Identify which cell holds the provided text, then report its [x, y] central coordinate. 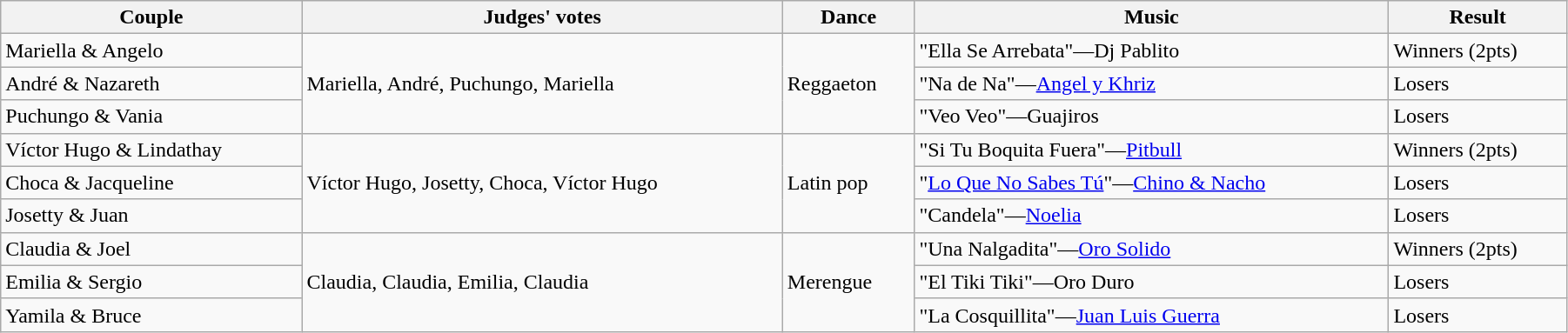
Emilia & Sergio [151, 282]
Claudia & Joel [151, 249]
"La Cosquillita"—Juan Luis Guerra [1152, 315]
André & Nazareth [151, 83]
Music [1152, 17]
Claudia, Claudia, Emilia, Claudia [542, 282]
Josetty & Juan [151, 216]
Yamila & Bruce [151, 315]
Choca & Jacqueline [151, 183]
Víctor Hugo & Lindathay [151, 150]
Puchungo & Vania [151, 117]
"Na de Na"—Angel y Khriz [1152, 83]
Mariella, André, Puchungo, Mariella [542, 83]
"Si Tu Boquita Fuera"—Pitbull [1152, 150]
Dance [848, 17]
Latin pop [848, 183]
Víctor Hugo, Josetty, Choca, Víctor Hugo [542, 183]
"Veo Veo"—Guajiros [1152, 117]
Couple [151, 17]
"Lo Que No Sabes Tú"—Chino & Nacho [1152, 183]
Judges' votes [542, 17]
"Ella Se Arrebata"—Dj Pablito [1152, 50]
Mariella & Angelo [151, 50]
"Una Nalgadita"—Oro Solido [1152, 249]
"Candela"—Noelia [1152, 216]
"El Tiki Tiki"—Oro Duro [1152, 282]
Result [1478, 17]
Reggaeton [848, 83]
Merengue [848, 282]
